Output the (x, y) coordinate of the center of the cell containing the given text.  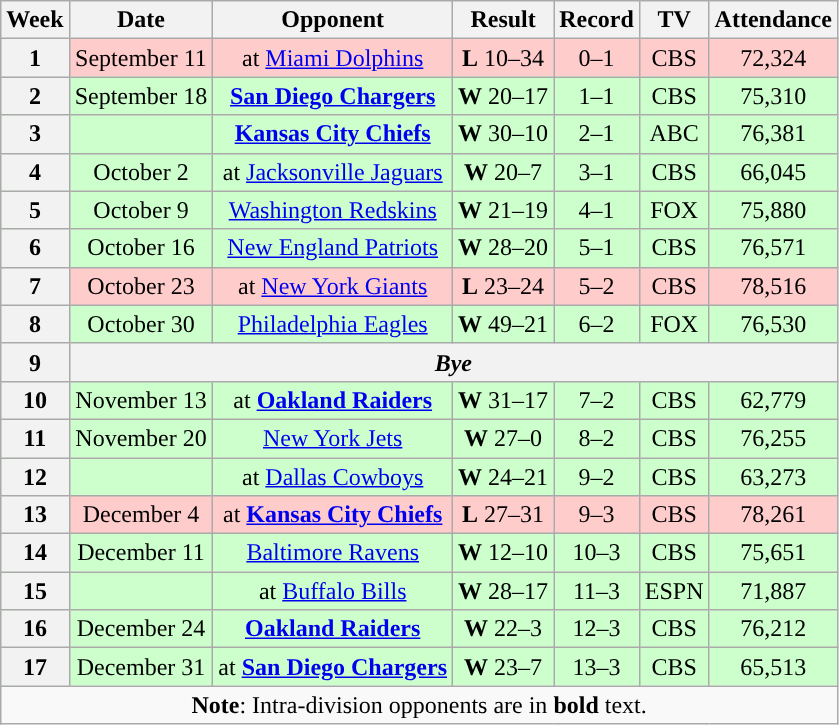
9 (35, 362)
13–3 (597, 667)
76,571 (773, 248)
Kansas City Chiefs (333, 134)
Date (141, 20)
Bye (453, 362)
W 23–7 (504, 667)
8–2 (597, 438)
L 23–24 (504, 286)
4 (35, 172)
17 (35, 667)
October 9 (141, 210)
76,381 (773, 134)
14 (35, 553)
October 30 (141, 324)
2 (35, 96)
November 13 (141, 400)
8 (35, 324)
L 27–31 (504, 515)
7 (35, 286)
L 10–34 (504, 58)
3–1 (597, 172)
5–2 (597, 286)
66,045 (773, 172)
W 28–17 (504, 591)
W 28–20 (504, 248)
W 31–17 (504, 400)
75,310 (773, 96)
at Miami Dolphins (333, 58)
Result (504, 20)
78,516 (773, 286)
December 31 (141, 667)
October 23 (141, 286)
W 20–7 (504, 172)
December 4 (141, 515)
W 22–3 (504, 629)
at Kansas City Chiefs (333, 515)
16 (35, 629)
ESPN (674, 591)
W 30–10 (504, 134)
65,513 (773, 667)
63,273 (773, 477)
at New York Giants (333, 286)
15 (35, 591)
at Jacksonville Jaguars (333, 172)
W 20–17 (504, 96)
Baltimore Ravens (333, 553)
November 20 (141, 438)
at Oakland Raiders (333, 400)
1 (35, 58)
4–1 (597, 210)
ABC (674, 134)
5–1 (597, 248)
9–3 (597, 515)
September 11 (141, 58)
Washington Redskins (333, 210)
71,887 (773, 591)
October 2 (141, 172)
Week (35, 20)
3 (35, 134)
6 (35, 248)
7–2 (597, 400)
13 (35, 515)
W 27–0 (504, 438)
Note: Intra-division opponents are in bold text. (420, 705)
75,880 (773, 210)
0–1 (597, 58)
December 24 (141, 629)
10–3 (597, 553)
New England Patriots (333, 248)
San Diego Chargers (333, 96)
W 12–10 (504, 553)
Oakland Raiders (333, 629)
9–2 (597, 477)
Opponent (333, 20)
5 (35, 210)
December 11 (141, 553)
1–1 (597, 96)
W 24–21 (504, 477)
10 (35, 400)
October 16 (141, 248)
Philadelphia Eagles (333, 324)
76,530 (773, 324)
62,779 (773, 400)
11–3 (597, 591)
at Dallas Cowboys (333, 477)
78,261 (773, 515)
at Buffalo Bills (333, 591)
75,651 (773, 553)
W 49–21 (504, 324)
at San Diego Chargers (333, 667)
6–2 (597, 324)
W 21–19 (504, 210)
72,324 (773, 58)
New York Jets (333, 438)
2–1 (597, 134)
76,212 (773, 629)
12 (35, 477)
76,255 (773, 438)
Attendance (773, 20)
12–3 (597, 629)
TV (674, 20)
Record (597, 20)
September 18 (141, 96)
11 (35, 438)
